Search for the cell housing the specified text and yield its [X, Y] center coordinate. 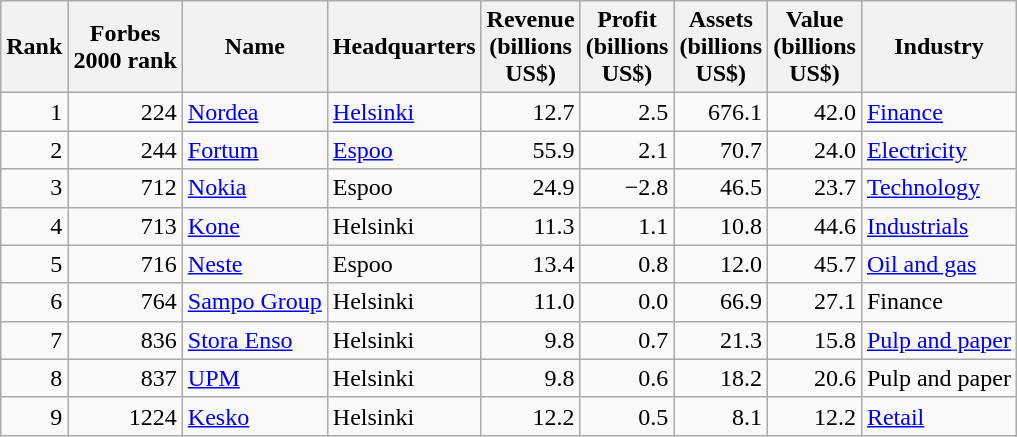
46.5 [721, 188]
Rank [34, 47]
0.8 [627, 264]
42.0 [815, 112]
2.1 [627, 150]
1224 [125, 416]
3 [34, 188]
716 [125, 264]
2 [34, 150]
55.9 [530, 150]
21.3 [721, 340]
676.1 [721, 112]
18.2 [721, 378]
Headquarters [404, 47]
66.9 [721, 302]
1 [34, 112]
Forbes 2000 rank [125, 47]
44.6 [815, 226]
Technology [938, 188]
713 [125, 226]
5 [34, 264]
24.9 [530, 188]
224 [125, 112]
7 [34, 340]
−2.8 [627, 188]
11.0 [530, 302]
Electricity [938, 150]
712 [125, 188]
Kesko [254, 416]
Industrials [938, 226]
Profit(billions US$) [627, 47]
244 [125, 150]
2.5 [627, 112]
9 [34, 416]
Revenue(billions US$) [530, 47]
0.7 [627, 340]
0.6 [627, 378]
0.5 [627, 416]
Oil and gas [938, 264]
24.0 [815, 150]
20.6 [815, 378]
Value(billions US$) [815, 47]
Assets(billions US$) [721, 47]
27.1 [815, 302]
1.1 [627, 226]
764 [125, 302]
Name [254, 47]
8.1 [721, 416]
837 [125, 378]
23.7 [815, 188]
Stora Enso [254, 340]
15.8 [815, 340]
UPM [254, 378]
0.0 [627, 302]
4 [34, 226]
Fortum [254, 150]
10.8 [721, 226]
Nokia [254, 188]
6 [34, 302]
Industry [938, 47]
12.0 [721, 264]
13.4 [530, 264]
Retail [938, 416]
Sampo Group [254, 302]
Neste [254, 264]
70.7 [721, 150]
45.7 [815, 264]
Kone [254, 226]
12.7 [530, 112]
836 [125, 340]
11.3 [530, 226]
8 [34, 378]
Nordea [254, 112]
